From the cell containing the given text, extract its center point as (X, Y) coordinate. 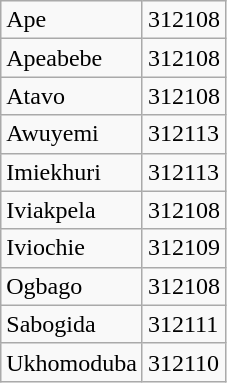
Ukhomoduba (72, 362)
Awuyemi (72, 134)
Sabogida (72, 324)
312109 (184, 248)
Ogbago (72, 286)
312111 (184, 324)
Ape (72, 20)
Iviochie (72, 248)
Apeabebe (72, 58)
Atavo (72, 96)
Iviakpela (72, 210)
Imiekhuri (72, 172)
312110 (184, 362)
